Determine the (x, y) coordinate at the center of the cell enclosing the given text.  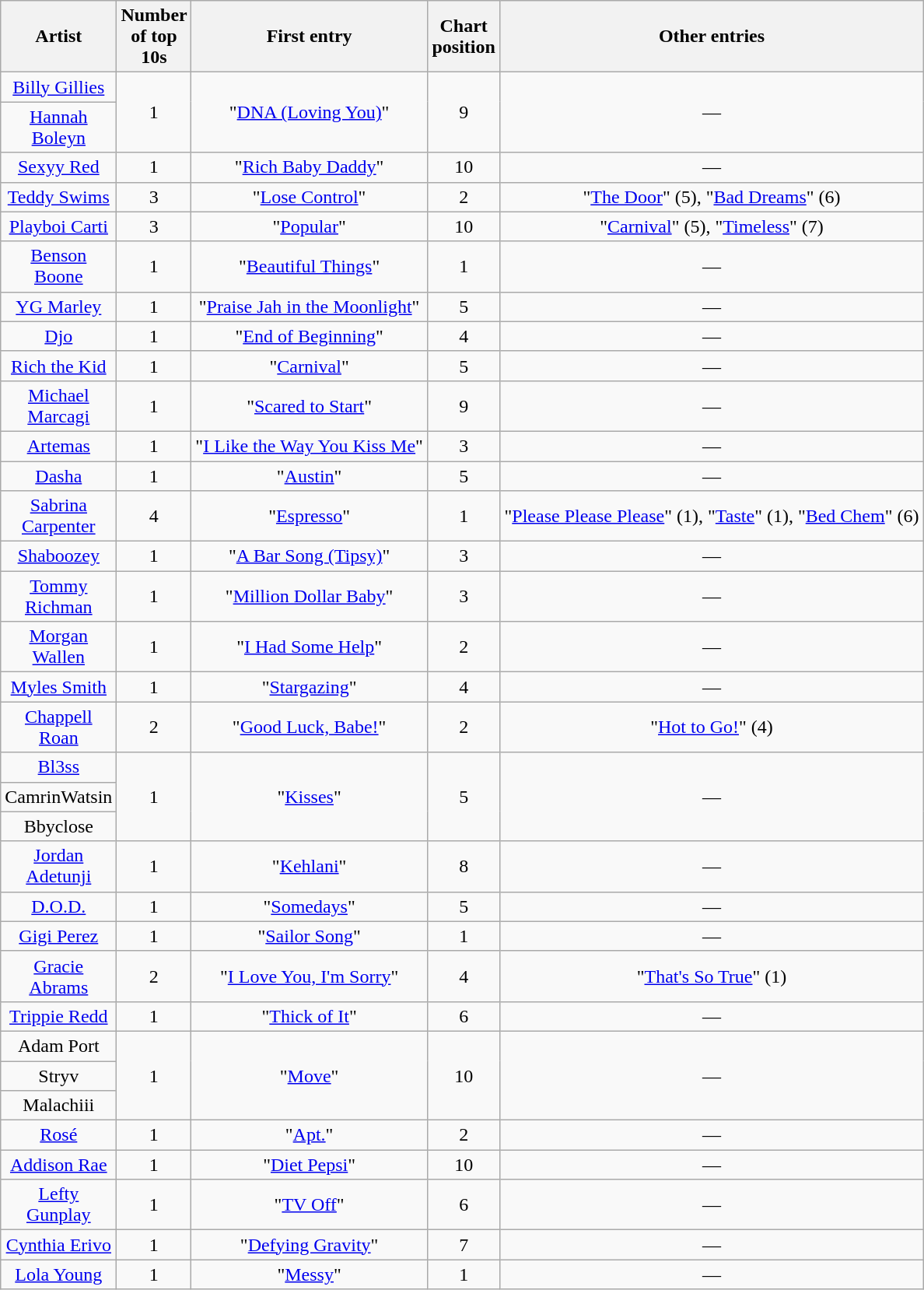
"Lose Control" (310, 197)
Chappell Roan (59, 727)
Addison Rae (59, 1165)
"Diet Pepsi" (310, 1165)
D.O.D. (59, 906)
Gigi Perez (59, 936)
"Espresso" (310, 517)
Teddy Swims (59, 197)
"DNA (Loving You)" (310, 112)
Malachiii (59, 1106)
"Kehlani" (310, 867)
Bl3ss (59, 767)
YG Marley (59, 307)
Sabrina Carpenter (59, 517)
"Messy" (310, 1274)
"Praise Jah in the Moonlight" (310, 307)
Trippie Redd (59, 1016)
Bbyclose (59, 826)
CamrinWatsin (59, 797)
"Defying Gravity" (310, 1245)
"I Love You, I'm Sorry" (310, 976)
Lola Young (59, 1274)
"End of Beginning" (310, 336)
"Carnival" (310, 366)
"Please Please Please" (1), "Taste" (1), "Bed Chem" (6) (712, 517)
Sexyy Red (59, 167)
"Good Luck, Babe!" (310, 727)
Rosé (59, 1135)
Shaboozey (59, 556)
Rich the Kid (59, 366)
Morgan Wallen (59, 647)
"Rich Baby Daddy" (310, 167)
"Kisses" (310, 797)
Hannah Boleyn (59, 128)
"Beautiful Things" (310, 266)
Tommy Richman (59, 596)
"Scared to Start" (310, 406)
Lefty Gunplay (59, 1204)
"I Like the Way You Kiss Me" (310, 446)
"That's So True" (1) (712, 976)
8 (464, 867)
"Sailor Song" (310, 936)
Gracie Abrams (59, 976)
"Popular" (310, 226)
"Stargazing" (310, 687)
Artemas (59, 446)
Dasha (59, 475)
Chart position (464, 37)
"Million Dollar Baby" (310, 596)
7 (464, 1245)
"Thick of It" (310, 1016)
First entry (310, 37)
"Austin" (310, 475)
Benson Boone (59, 266)
"Hot to Go!" (4) (712, 727)
Playboi Carti (59, 226)
"Move" (310, 1075)
"A Bar Song (Tipsy)" (310, 556)
"Somedays" (310, 906)
"Apt." (310, 1135)
Myles Smith (59, 687)
Other entries (712, 37)
"Carnival" (5), "Timeless" (7) (712, 226)
Michael Marcagi (59, 406)
Adam Port (59, 1046)
"I Had Some Help" (310, 647)
"The Door" (5), "Bad Dreams" (6) (712, 197)
"TV Off" (310, 1204)
Billy Gillies (59, 87)
Artist (59, 37)
Stryv (59, 1076)
Djo (59, 336)
Cynthia Erivo (59, 1245)
Jordan Adetunji (59, 867)
Number of top 10s (154, 37)
